Locate the cell with the specified text and output its (x, y) center coordinate. 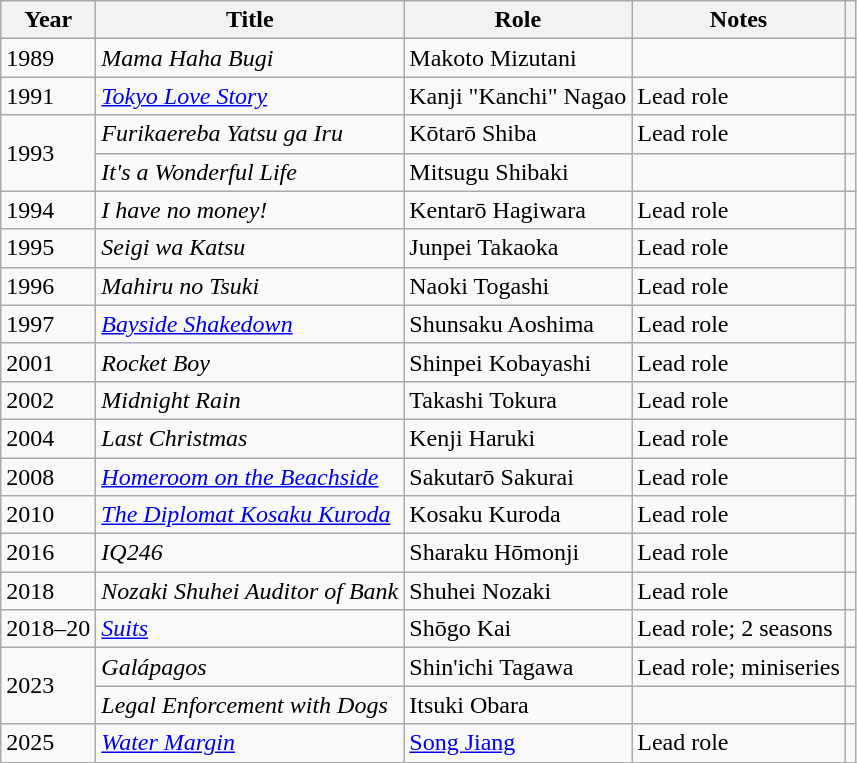
Song Jiang (518, 743)
Notes (739, 20)
Bayside Shakedown (250, 324)
2025 (48, 743)
Junpei Takaoka (518, 248)
2016 (48, 553)
Kentarō Hagiwara (518, 210)
Title (250, 20)
Role (518, 20)
Kenji Haruki (518, 438)
IQ246 (250, 553)
Year (48, 20)
1995 (48, 248)
2008 (48, 477)
Galápagos (250, 667)
Legal Enforcement with Dogs (250, 705)
The Diplomat Kosaku Kuroda (250, 515)
Shunsaku Aoshima (518, 324)
Shuhei Nozaki (518, 591)
Naoki Togashi (518, 286)
Homeroom on the Beachside (250, 477)
Lead role; miniseries (739, 667)
2010 (48, 515)
1991 (48, 96)
Lead role; 2 seasons (739, 629)
2004 (48, 438)
Midnight Rain (250, 400)
I have no money! (250, 210)
Suits (250, 629)
2023 (48, 686)
Mitsugu Shibaki (518, 172)
1994 (48, 210)
Kōtarō Shiba (518, 134)
Nozaki Shuhei Auditor of Bank (250, 591)
2002 (48, 400)
Water Margin (250, 743)
Tokyo Love Story (250, 96)
It's a Wonderful Life (250, 172)
Sakutarō Sakurai (518, 477)
1993 (48, 153)
2018 (48, 591)
Seigi wa Katsu (250, 248)
Kanji "Kanchi" Nagao (518, 96)
Itsuki Obara (518, 705)
1989 (48, 58)
Shōgo Kai (518, 629)
Shin'ichi Tagawa (518, 667)
Mama Haha Bugi (250, 58)
Shinpei Kobayashi (518, 362)
Rocket Boy (250, 362)
Last Christmas (250, 438)
Kosaku Kuroda (518, 515)
Mahiru no Tsuki (250, 286)
2018–20 (48, 629)
1996 (48, 286)
Takashi Tokura (518, 400)
1997 (48, 324)
Sharaku Hōmonji (518, 553)
2001 (48, 362)
Furikaereba Yatsu ga Iru (250, 134)
Makoto Mizutani (518, 58)
